Provide the [x, y] coordinate of the cell's center where the given text is located.  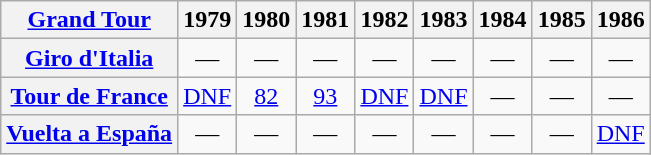
1985 [562, 20]
Grand Tour [90, 20]
1984 [502, 20]
1981 [326, 20]
1979 [208, 20]
1980 [266, 20]
1982 [384, 20]
Vuelta a España [90, 134]
93 [326, 96]
1986 [620, 20]
Tour de France [90, 96]
1983 [444, 20]
82 [266, 96]
Giro d'Italia [90, 58]
